Search for the cell housing the specified text and yield its (X, Y) center coordinate. 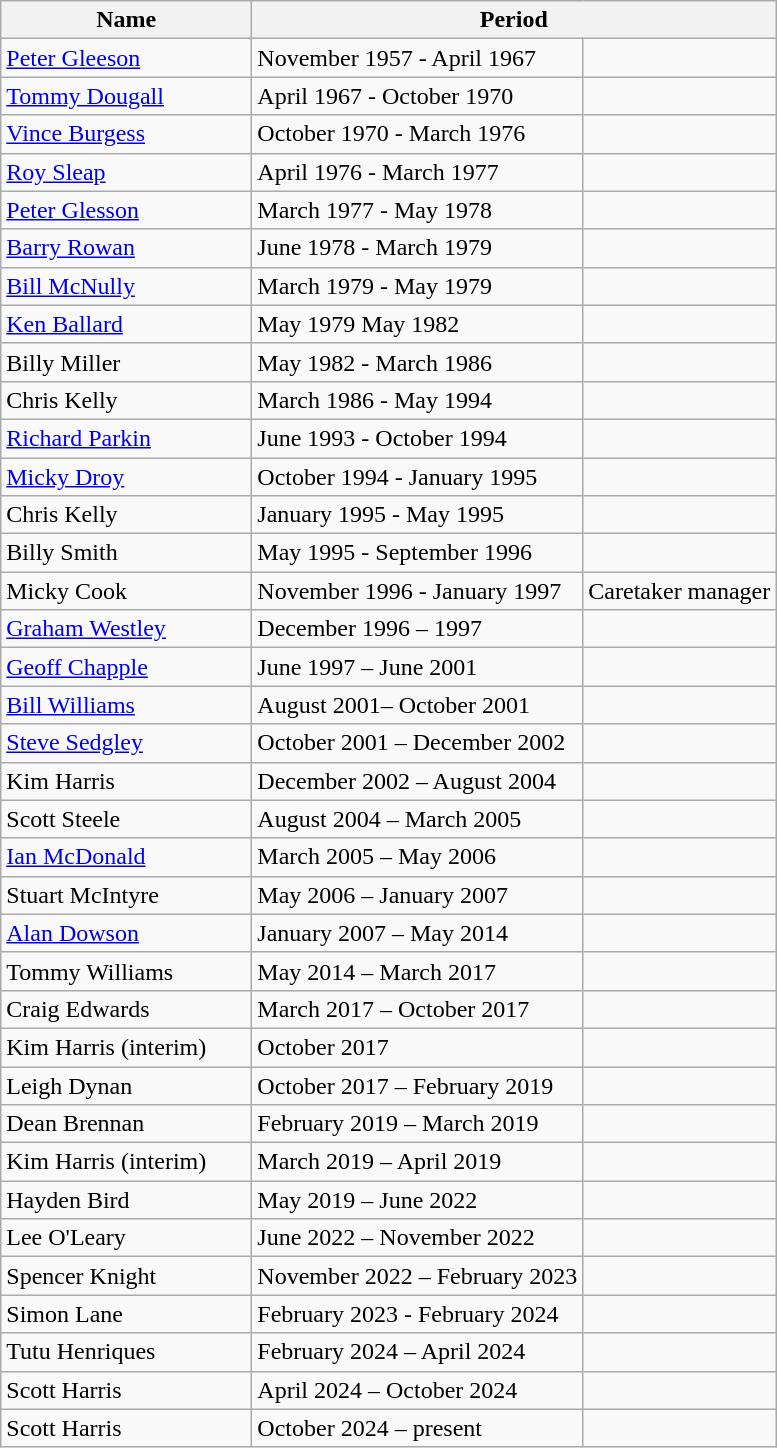
March 2019 – April 2019 (418, 1162)
April 1976 - March 1977 (418, 172)
October 2024 – present (418, 1428)
October 1970 - March 1976 (418, 134)
March 2005 – May 2006 (418, 857)
May 2019 – June 2022 (418, 1200)
Billy Smith (126, 553)
February 2024 – April 2024 (418, 1352)
Roy Sleap (126, 172)
October 1994 - January 1995 (418, 477)
May 1982 - March 1986 (418, 362)
January 1995 - May 1995 (418, 515)
Tommy Dougall (126, 96)
Tommy Williams (126, 971)
August 2001– October 2001 (418, 705)
Leigh Dynan (126, 1085)
Craig Edwards (126, 1009)
June 1997 – June 2001 (418, 667)
Scott Steele (126, 819)
Peter Glesson (126, 210)
Micky Cook (126, 591)
May 1979 May 1982 (418, 324)
March 2017 – October 2017 (418, 1009)
Tutu Henriques (126, 1352)
Period (514, 20)
February 2023 - February 2024 (418, 1314)
Graham Westley (126, 629)
Spencer Knight (126, 1276)
Barry Rowan (126, 248)
Steve Sedgley (126, 743)
April 2024 – October 2024 (418, 1390)
Bill McNully (126, 286)
June 2022 – November 2022 (418, 1238)
December 1996 – 1997 (418, 629)
May 2014 – March 2017 (418, 971)
February 2019 – March 2019 (418, 1124)
October 2017 – February 2019 (418, 1085)
May 1995 - September 1996 (418, 553)
August 2004 – March 2005 (418, 819)
Stuart McIntyre (126, 895)
Geoff Chapple (126, 667)
Dean Brennan (126, 1124)
Bill Williams (126, 705)
May 2006 – January 2007 (418, 895)
June 1993 - October 1994 (418, 438)
October 2001 – December 2002 (418, 743)
Micky Droy (126, 477)
June 1978 - March 1979 (418, 248)
Ken Ballard (126, 324)
Billy Miller (126, 362)
Name (126, 20)
November 1996 - January 1997 (418, 591)
Richard Parkin (126, 438)
April 1967 - October 1970 (418, 96)
March 1986 - May 1994 (418, 400)
Peter Gleeson (126, 58)
October 2017 (418, 1047)
March 1977 - May 1978 (418, 210)
Caretaker manager (680, 591)
January 2007 – May 2014 (418, 933)
March 1979 - May 1979 (418, 286)
December 2002 – August 2004 (418, 781)
Simon Lane (126, 1314)
Ian McDonald (126, 857)
November 2022 – February 2023 (418, 1276)
Kim Harris (126, 781)
November 1957 - April 1967 (418, 58)
Hayden Bird (126, 1200)
Alan Dowson (126, 933)
Vince Burgess (126, 134)
Lee O'Leary (126, 1238)
